Return the (x, y) coordinate for the center point of the cell that contains the specified text.  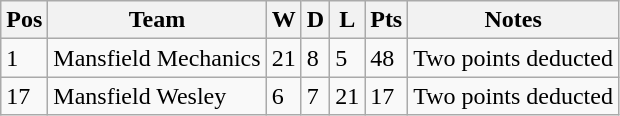
Notes (514, 20)
8 (315, 58)
D (315, 20)
48 (386, 58)
7 (315, 96)
W (284, 20)
Pts (386, 20)
L (348, 20)
5 (348, 58)
6 (284, 96)
Pos (24, 20)
Mansfield Mechanics (157, 58)
Team (157, 20)
Mansfield Wesley (157, 96)
1 (24, 58)
